For the text-containing cell, return its midpoint in (X, Y) coordinate format. 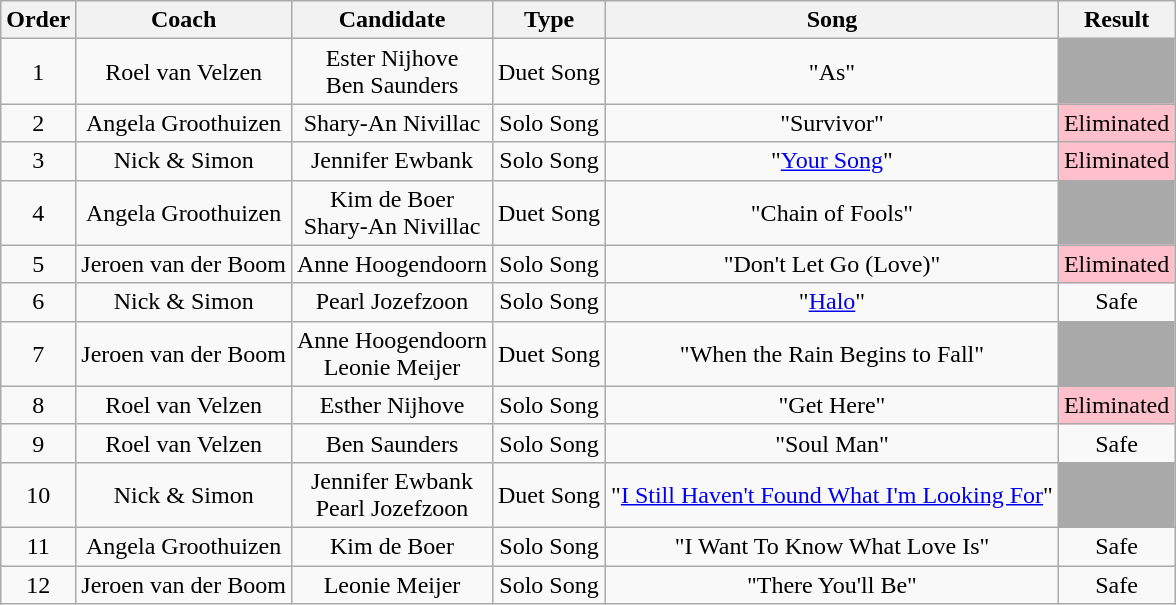
Ester NijhoveBen Saunders (392, 72)
"Get Here" (832, 405)
Shary-An Nivillac (392, 123)
12 (38, 585)
Kim de BoerShary-An Nivillac (392, 212)
1 (38, 72)
Ben Saunders (392, 443)
"I Want To Know What Love Is" (832, 546)
"Survivor" (832, 123)
"Chain of Fools" (832, 212)
8 (38, 405)
"As" (832, 72)
5 (38, 264)
"Don't Let Go (Love)" (832, 264)
"When the Rain Begins to Fall" (832, 354)
Type (548, 20)
"There You'll Be" (832, 585)
"Soul Man" (832, 443)
4 (38, 212)
6 (38, 302)
Jennifer EwbankPearl Jozefzoon (392, 494)
Jennifer Ewbank (392, 161)
Leonie Meijer (392, 585)
Anne Hoogendoorn (392, 264)
11 (38, 546)
"Your Song" (832, 161)
Esther Nijhove (392, 405)
3 (38, 161)
Order (38, 20)
2 (38, 123)
9 (38, 443)
Candidate (392, 20)
10 (38, 494)
Coach (184, 20)
Pearl Jozefzoon (392, 302)
"I Still Haven't Found What I'm Looking For" (832, 494)
Result (1116, 20)
Kim de Boer (392, 546)
Song (832, 20)
"Halo" (832, 302)
Anne HoogendoornLeonie Meijer (392, 354)
7 (38, 354)
